Scan for the cell matching the given text and deliver its [x, y] coordinate at center. 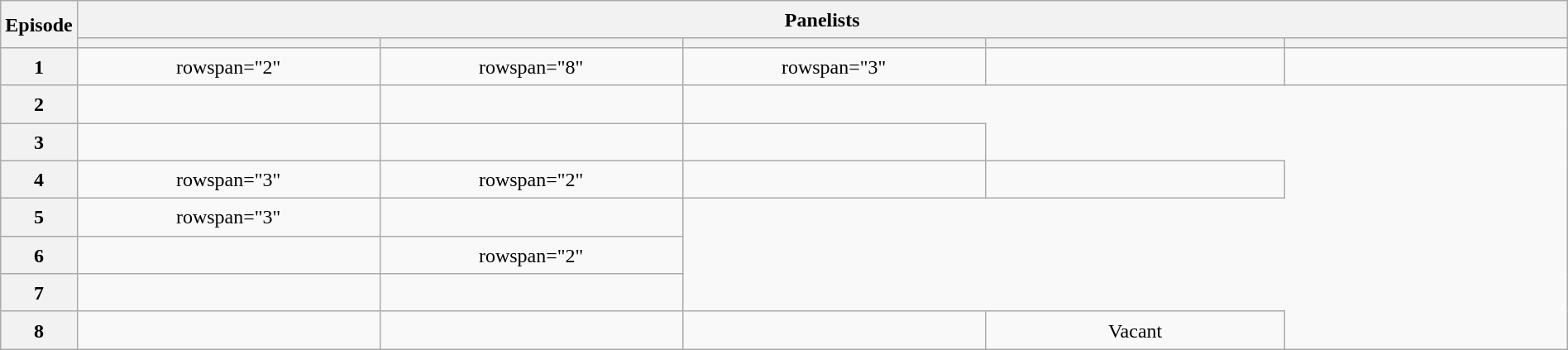
8 [39, 330]
Vacant [1135, 330]
rowspan="8" [531, 66]
5 [39, 218]
2 [39, 104]
4 [39, 180]
Episode [39, 25]
3 [39, 141]
Panelists [822, 20]
7 [39, 293]
6 [39, 255]
1 [39, 66]
